Identify which cell holds the provided text, then report its [x, y] central coordinate. 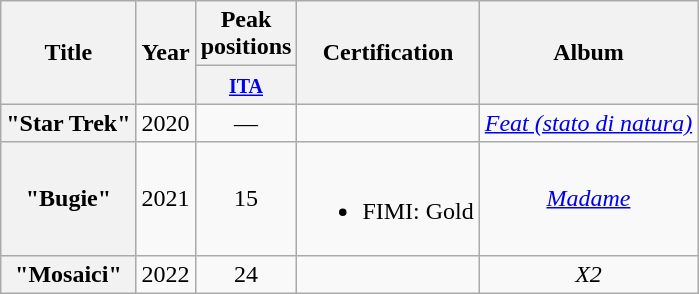
"Mosaici" [68, 274]
Madame [588, 198]
Album [588, 52]
2020 [166, 123]
— [246, 123]
FIMI: Gold [388, 198]
Title [68, 52]
ITA [246, 85]
15 [246, 198]
Year [166, 52]
Peak positions [246, 34]
"Star Trek" [68, 123]
2022 [166, 274]
Certification [388, 52]
Feat (stato di natura) [588, 123]
X2 [588, 274]
24 [246, 274]
2021 [166, 198]
"Bugie" [68, 198]
